For the text-containing cell, return its midpoint in [X, Y] coordinate format. 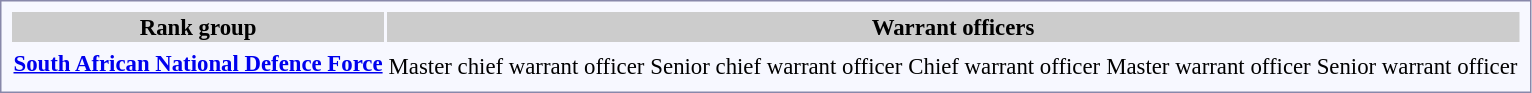
Master warrant officer [1209, 66]
Rank group [198, 27]
Senior chief warrant officer [776, 66]
Senior warrant officer [1417, 66]
Warrant officers [953, 27]
Chief warrant officer [1004, 66]
South African National Defence Force [198, 63]
Master chief warrant officer [516, 66]
